For the text-containing cell, return its midpoint in [x, y] coordinate format. 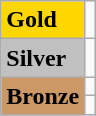
Gold [43, 20]
Bronze [43, 96]
Silver [43, 58]
